Scan for the cell matching the given text and deliver its [x, y] coordinate at center. 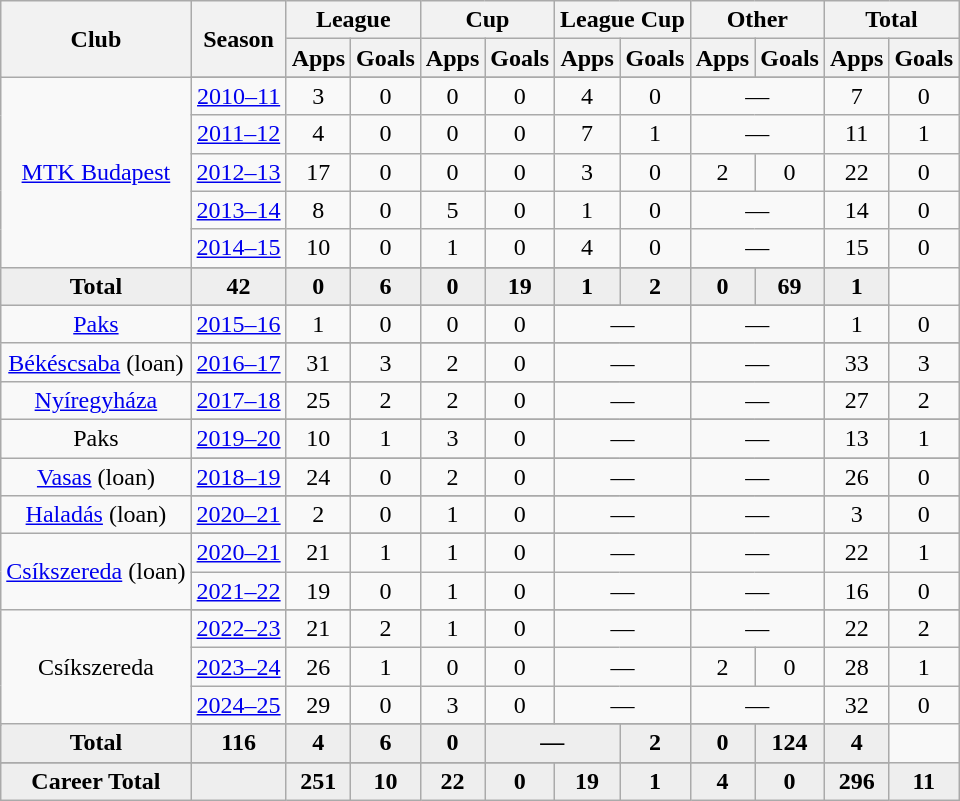
Other [757, 20]
2017–18 [238, 400]
League Cup [623, 20]
5 [452, 210]
116 [238, 743]
2022–23 [238, 629]
15 [856, 248]
14 [856, 210]
2015–16 [238, 324]
2021–22 [238, 591]
31 [318, 362]
69 [790, 286]
124 [790, 743]
Season [238, 39]
Cup [487, 20]
Career Total [96, 781]
Vasas (loan) [96, 477]
28 [856, 667]
MTK Budapest [96, 172]
296 [856, 781]
33 [856, 362]
29 [318, 705]
2011–12 [238, 134]
2016–17 [238, 362]
Haladás (loan) [96, 515]
32 [856, 705]
25 [318, 400]
27 [856, 400]
42 [238, 286]
8 [318, 210]
2010–11 [238, 96]
League [353, 20]
2013–14 [238, 210]
251 [318, 781]
Club [96, 39]
2019–20 [238, 438]
17 [318, 172]
2023–24 [238, 667]
16 [856, 591]
24 [318, 477]
Csíkszereda [96, 667]
Csíkszereda (loan) [96, 572]
2014–15 [238, 248]
2018–19 [238, 477]
Nyíregyháza [96, 400]
2024–25 [238, 705]
2012–13 [238, 172]
13 [856, 438]
Békéscsaba (loan) [96, 362]
